Capture the cell that displays the provided text and extract its [X, Y] central coordinate. 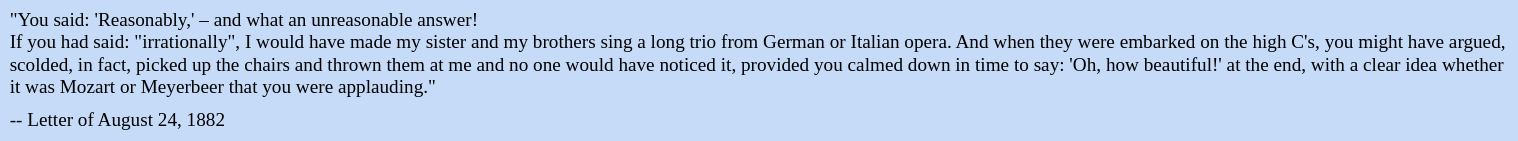
-- Letter of August 24, 1882 [759, 121]
